From the cell containing the given text, extract its center point as [x, y] coordinate. 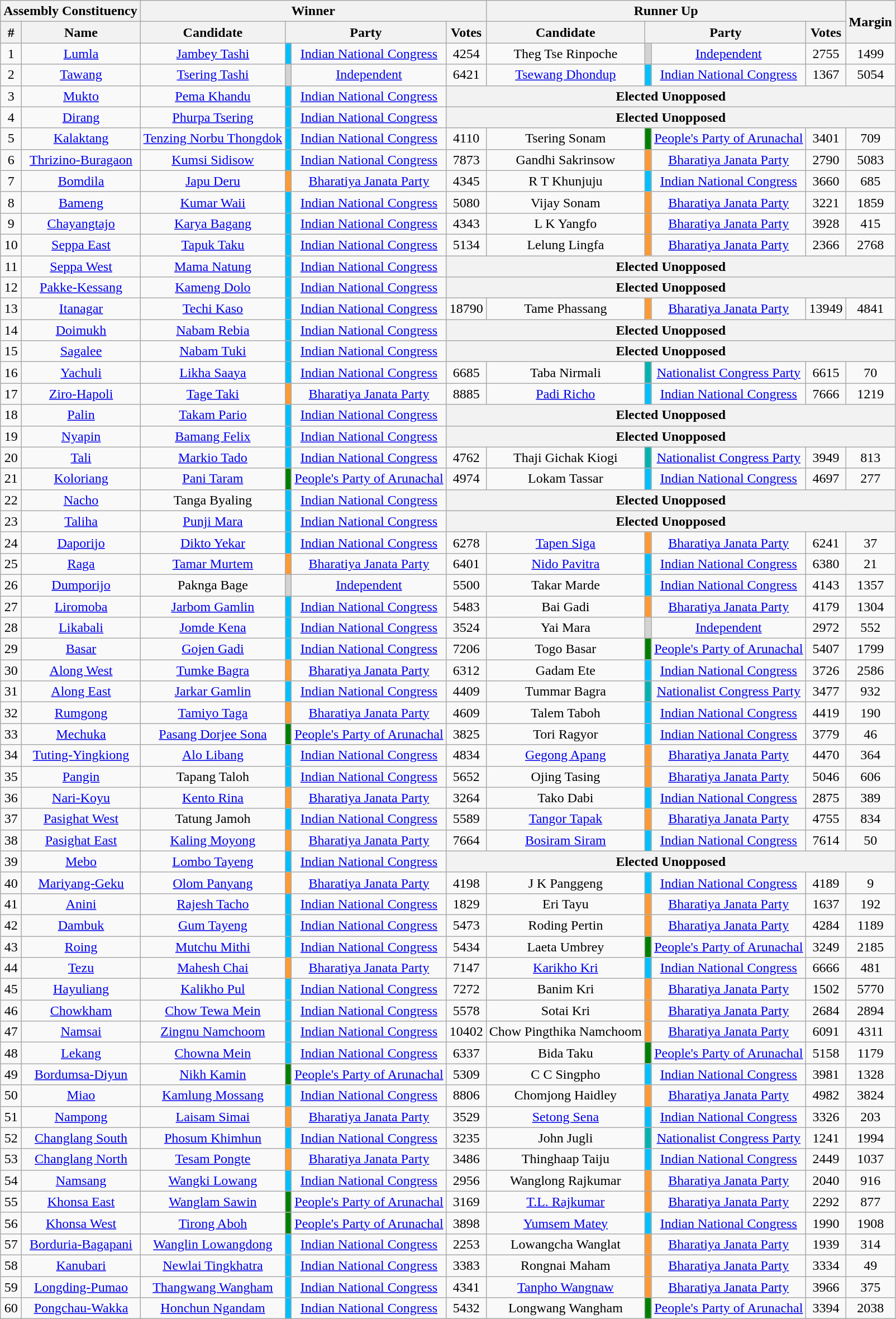
52 [11, 1138]
Lekang [81, 1053]
57 [11, 1244]
Togo Basar [565, 649]
42 [11, 925]
Tame Phassang [565, 309]
L K Yangfo [565, 223]
4189 [826, 883]
Chayangtajo [81, 223]
Seppa West [81, 266]
Liromoba [81, 606]
Lowangcha Wanglat [565, 1244]
5080 [466, 202]
John Jugli [565, 1138]
Tamar Murtem [213, 564]
Chow Tewa Mein [213, 1011]
29 [11, 649]
24 [11, 542]
3326 [826, 1117]
Mechuka [81, 734]
Tuting-Yingkiong [81, 755]
20 [11, 458]
Techi Kaso [213, 309]
35 [11, 777]
40 [11, 883]
25 [11, 564]
Kanubari [81, 1265]
Nikh Kamin [213, 1074]
Tapuk Taku [213, 245]
36 [11, 798]
1908 [870, 1223]
Kumar Waii [213, 202]
Tsering Tashi [213, 75]
4343 [466, 223]
Newlai Tingkhatra [213, 1265]
5054 [870, 75]
4834 [466, 755]
3 [11, 96]
32 [11, 713]
33 [11, 734]
Wangki Lowang [213, 1180]
Kalaktang [81, 139]
3264 [466, 798]
314 [870, 1244]
43 [11, 947]
Bordumsa-Diyun [81, 1074]
1499 [870, 54]
1304 [870, 606]
1037 [870, 1159]
375 [870, 1287]
6278 [466, 542]
277 [870, 479]
Bosiram Siram [565, 840]
Nabam Tuki [213, 351]
3524 [466, 628]
2684 [826, 1011]
Yumsem Matey [565, 1223]
6241 [826, 542]
Banim Kri [565, 989]
Tsewang Dhondup [565, 75]
1939 [826, 1244]
Rajesh Tacho [213, 904]
6666 [826, 968]
19 [11, 436]
Gegong Apang [565, 755]
Jarbom Gamlin [213, 606]
C C Singpho [565, 1074]
4974 [466, 479]
Kento Rina [213, 798]
Kamlung Mossang [213, 1096]
Ziro-Hapoli [81, 394]
Tummar Bagra [565, 692]
2 [11, 75]
Ojing Tasing [565, 777]
Tapang Taloh [213, 777]
Tenzing Norbu Thongdok [213, 139]
1994 [870, 1138]
8806 [466, 1096]
Karikho Kri [565, 968]
3401 [826, 139]
39 [11, 861]
4341 [466, 1287]
Tapen Siga [565, 542]
J K Panggeng [565, 883]
Dumporijo [81, 585]
2040 [826, 1180]
7666 [826, 394]
Bomdila [81, 181]
3383 [466, 1265]
13 [11, 309]
4198 [466, 883]
55 [11, 1202]
916 [870, 1180]
11 [11, 266]
4284 [826, 925]
Tako Dabi [565, 798]
Khonsa East [81, 1202]
552 [870, 628]
3898 [466, 1223]
1502 [826, 989]
Pema Khandu [213, 96]
5083 [870, 160]
3394 [826, 1308]
Laeta Umbrey [565, 947]
Nampong [81, 1117]
1241 [826, 1138]
38 [11, 840]
5432 [466, 1308]
Karya Bagang [213, 223]
Bamang Felix [213, 436]
Tirong Aboh [213, 1223]
Pasang Dorjee Sona [213, 734]
1328 [870, 1074]
Koloriang [81, 479]
6615 [826, 373]
Raga [81, 564]
6091 [826, 1032]
3529 [466, 1117]
Kalikho Pul [213, 989]
4982 [826, 1096]
932 [870, 692]
3249 [826, 947]
1859 [870, 202]
Doimukh [81, 330]
6312 [466, 670]
6685 [466, 373]
7206 [466, 649]
5500 [466, 585]
51 [11, 1117]
58 [11, 1265]
60 [11, 1308]
3824 [870, 1096]
18790 [466, 309]
5434 [466, 947]
T.L. Rajkumar [565, 1202]
6421 [466, 75]
Vijay Sonam [565, 202]
7272 [466, 989]
203 [870, 1117]
44 [11, 968]
4697 [826, 479]
813 [870, 458]
54 [11, 1180]
389 [870, 798]
12 [11, 288]
Mebo [81, 861]
7147 [466, 968]
Kumsi Sidisow [213, 160]
1 [11, 54]
Gum Tayeng [213, 925]
Changlang South [81, 1138]
2956 [466, 1180]
Along East [81, 692]
Tumke Bagra [213, 670]
18 [11, 415]
Chomjong Haidley [565, 1096]
Chow Pingthika Namchoom [565, 1032]
8 [11, 202]
R T Khunjuju [565, 181]
4311 [870, 1032]
47 [11, 1032]
Pongchau-Wakka [81, 1308]
Jarkar Gamlin [213, 692]
Jomde Kena [213, 628]
10402 [466, 1032]
10 [11, 245]
Zingnu Namchoom [213, 1032]
Longwang Wangham [565, 1308]
Basar [81, 649]
Borduria-Bagapani [81, 1244]
5770 [870, 989]
4345 [466, 181]
5158 [826, 1053]
4841 [870, 309]
Markio Tado [213, 458]
70 [870, 373]
6337 [466, 1053]
Wanglam Sawin [213, 1202]
45 [11, 989]
3221 [826, 202]
Thrizino-Buragaon [81, 160]
1219 [870, 394]
5473 [466, 925]
5589 [466, 819]
2768 [870, 245]
Gandhi Sakrinsow [565, 160]
Pasighat West [81, 819]
Pani Taram [213, 479]
3169 [466, 1202]
59 [11, 1287]
3779 [826, 734]
Lumla [81, 54]
Wanglong Rajkumar [565, 1180]
14 [11, 330]
Rumgong [81, 713]
1799 [870, 649]
4470 [826, 755]
Dikto Yekar [213, 542]
Tezu [81, 968]
Takam Pario [213, 415]
Wanglin Lowangdong [213, 1244]
6380 [826, 564]
Pasighat East [81, 840]
Itanagar [81, 309]
Mahesh Chai [213, 968]
Lombo Tayeng [213, 861]
6401 [466, 564]
Pangin [81, 777]
4762 [466, 458]
Tawang [81, 75]
4 [11, 117]
1367 [826, 75]
34 [11, 755]
2038 [870, 1308]
1829 [466, 904]
Margin [870, 22]
Laisam Simai [213, 1117]
4143 [826, 585]
Taliha [81, 521]
5483 [466, 606]
Lelung Lingfa [565, 245]
2449 [826, 1159]
1189 [870, 925]
2586 [870, 670]
3660 [826, 181]
Daporijo [81, 542]
8885 [466, 394]
Padi Richo [565, 394]
53 [11, 1159]
2253 [466, 1244]
3486 [466, 1159]
2790 [826, 160]
4254 [466, 54]
Bameng [81, 202]
Assembly Constituency [70, 11]
415 [870, 223]
7873 [466, 160]
3949 [826, 458]
17 [11, 394]
Tage Taki [213, 394]
26 [11, 585]
877 [870, 1202]
5578 [466, 1011]
41 [11, 904]
15 [11, 351]
2755 [826, 54]
Kameng Dolo [213, 288]
3477 [826, 692]
Tatung Jamoh [213, 819]
3334 [826, 1265]
2894 [870, 1011]
3235 [466, 1138]
4609 [466, 713]
5652 [466, 777]
5046 [826, 777]
Nari-Koyu [81, 798]
3928 [826, 223]
Talem Taboh [565, 713]
Namsai [81, 1032]
Tori Ragyor [565, 734]
13949 [826, 309]
Anini [81, 904]
1357 [870, 585]
Tsering Sonam [565, 139]
Mama Natung [213, 266]
Runner Up [666, 11]
Tali [81, 458]
Mariyang-Geku [81, 883]
2185 [870, 947]
Gadam Ete [565, 670]
5309 [466, 1074]
Olom Panyang [213, 883]
Palin [81, 415]
Kaling Moyong [213, 840]
Name [81, 32]
4419 [826, 713]
5 [11, 139]
709 [870, 139]
Gojen Gadi [213, 649]
31 [11, 692]
Tangor Tapak [565, 819]
Nyapin [81, 436]
Eri Tayu [565, 904]
834 [870, 819]
# [11, 32]
Dambuk [81, 925]
Mutchu Mithi [213, 947]
Phosum Khimhun [213, 1138]
Lokam Tassar [565, 479]
Chowna Mein [213, 1053]
4179 [826, 606]
1637 [826, 904]
Honchun Ngandam [213, 1308]
Theg Tse Rinpoche [565, 54]
Pakke-Kessang [81, 288]
Paknga Bage [213, 585]
Hayuliang [81, 989]
3726 [826, 670]
Nacho [81, 500]
Along West [81, 670]
27 [11, 606]
Khonsa West [81, 1223]
Bida Taku [565, 1053]
Rongnai Maham [565, 1265]
2972 [826, 628]
Likha Saaya [213, 373]
Namsang [81, 1180]
Taba Nirmali [565, 373]
Thinghaap Taiju [565, 1159]
Seppa East [81, 245]
Bai Gadi [565, 606]
Tamiyo Taga [213, 713]
4110 [466, 139]
3825 [466, 734]
Changlang North [81, 1159]
1179 [870, 1053]
Likabali [81, 628]
Takar Marde [565, 585]
7664 [466, 840]
7614 [826, 840]
Punji Mara [213, 521]
Thaji Gichak Kiogi [565, 458]
4755 [826, 819]
Phurpa Tsering [213, 117]
2366 [826, 245]
Japu Deru [213, 181]
Longding-Pumao [81, 1287]
606 [870, 777]
3966 [826, 1287]
192 [870, 904]
Sotai Kri [565, 1011]
Tesam Pongte [213, 1159]
Setong Sena [565, 1117]
28 [11, 628]
Roding Pertin [565, 925]
3981 [826, 1074]
16 [11, 373]
2292 [826, 1202]
Thangwang Wangham [213, 1287]
Nabam Rebia [213, 330]
Yachuli [81, 373]
56 [11, 1223]
Dirang [81, 117]
48 [11, 1053]
190 [870, 713]
22 [11, 500]
Alo Libang [213, 755]
Roing [81, 947]
Miao [81, 1096]
Sagalee [81, 351]
7 [11, 181]
Yai Mara [565, 628]
685 [870, 181]
23 [11, 521]
481 [870, 968]
4409 [466, 692]
Jambey Tashi [213, 54]
5407 [826, 649]
30 [11, 670]
5134 [466, 245]
Mukto [81, 96]
Tanga Byaling [213, 500]
Chowkham [81, 1011]
Winner [313, 11]
Tanpho Wangnaw [565, 1287]
364 [870, 755]
1990 [826, 1223]
Nido Pavitra [565, 564]
2875 [826, 798]
6 [11, 160]
